Extract the [X, Y] coordinate from the center of the cell holding the provided text.  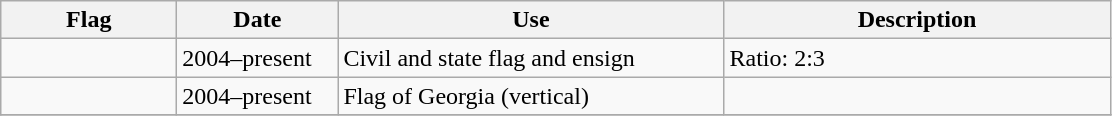
Ratio: 2:3 [917, 58]
Use [531, 20]
Description [917, 20]
Flag of Georgia (vertical) [531, 96]
Date [258, 20]
Flag [89, 20]
Civil and state flag and ensign [531, 58]
